Return (x, y) of the center of cell containing provided text 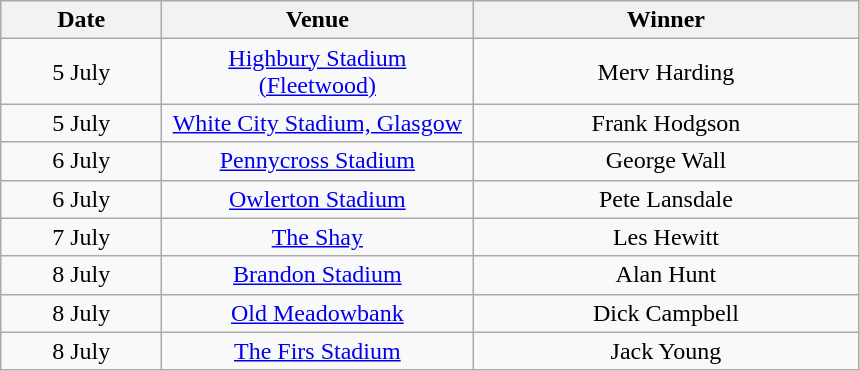
Brandon Stadium (318, 275)
The Firs Stadium (318, 351)
Old Meadowbank (318, 313)
The Shay (318, 237)
Highbury Stadium (Fleetwood) (318, 72)
White City Stadium, Glasgow (318, 123)
Owlerton Stadium (318, 199)
Jack Young (666, 351)
Date (82, 20)
Venue (318, 20)
Frank Hodgson (666, 123)
Pennycross Stadium (318, 161)
George Wall (666, 161)
Dick Campbell (666, 313)
7 July (82, 237)
Alan Hunt (666, 275)
Pete Lansdale (666, 199)
Winner (666, 20)
Merv Harding (666, 72)
Les Hewitt (666, 237)
